For the text-containing cell, return its midpoint in (x, y) coordinate format. 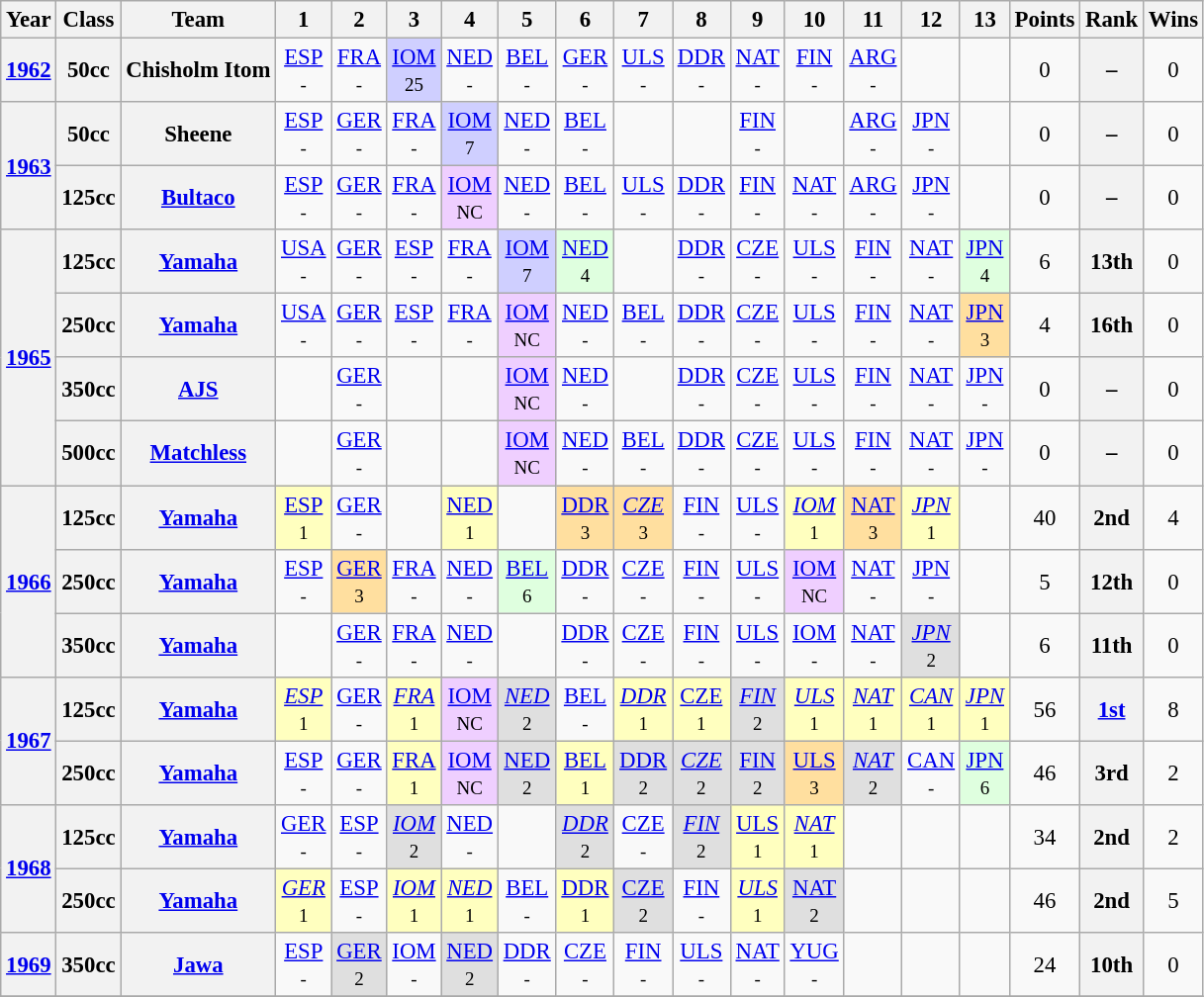
Class (89, 20)
12th (1112, 582)
JPN4 (984, 261)
34 (1045, 837)
1st (1112, 708)
GER3 (359, 582)
24 (1045, 965)
9 (758, 20)
1968 (29, 868)
CZE3 (643, 518)
JPN6 (984, 773)
Bultaco (198, 198)
NAT3 (873, 518)
CAN- (932, 773)
13th (1112, 261)
IOM2 (414, 837)
1967 (29, 740)
10th (1112, 965)
Points (1045, 20)
Wins (1173, 20)
1962 (29, 71)
YUG- (814, 965)
11 (873, 20)
Matchless (198, 453)
NED4 (586, 261)
Chisholm Itom (198, 71)
GER2 (359, 965)
Team (198, 20)
56 (1045, 708)
DDR3 (586, 518)
10 (814, 20)
1963 (29, 166)
1969 (29, 965)
13 (984, 20)
1965 (29, 357)
1966 (29, 582)
Year (29, 20)
12 (932, 20)
BEL6 (526, 582)
BEL1 (586, 773)
Jawa (198, 965)
11th (1112, 645)
Sheene (198, 135)
3rd (1112, 773)
IOM25 (414, 71)
Rank (1112, 20)
7 (643, 20)
40 (1045, 518)
16th (1112, 326)
1 (304, 20)
JPN3 (984, 326)
ULS3 (814, 773)
500cc (89, 453)
3 (414, 20)
JPN2 (932, 645)
CZE1 (702, 708)
GER1 (304, 900)
CAN1 (932, 708)
AJS (198, 390)
